Output the [X, Y] coordinate of the center of the cell containing the given text.  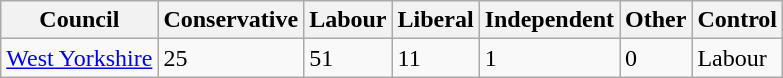
Conservative [231, 20]
11 [436, 58]
Independent [549, 20]
51 [348, 58]
Control [738, 20]
1 [549, 58]
Council [80, 20]
West Yorkshire [80, 58]
0 [656, 58]
Liberal [436, 20]
25 [231, 58]
Other [656, 20]
